Detect which cell encompasses the target text, then output its (X, Y) center coordinate. 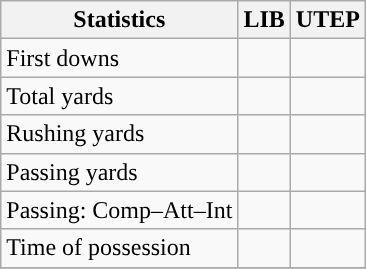
First downs (120, 58)
Time of possession (120, 248)
Rushing yards (120, 134)
UTEP (328, 20)
LIB (264, 20)
Statistics (120, 20)
Passing yards (120, 172)
Passing: Comp–Att–Int (120, 210)
Total yards (120, 96)
